Return the (X, Y) coordinate for the center point of the cell that contains the specified text.  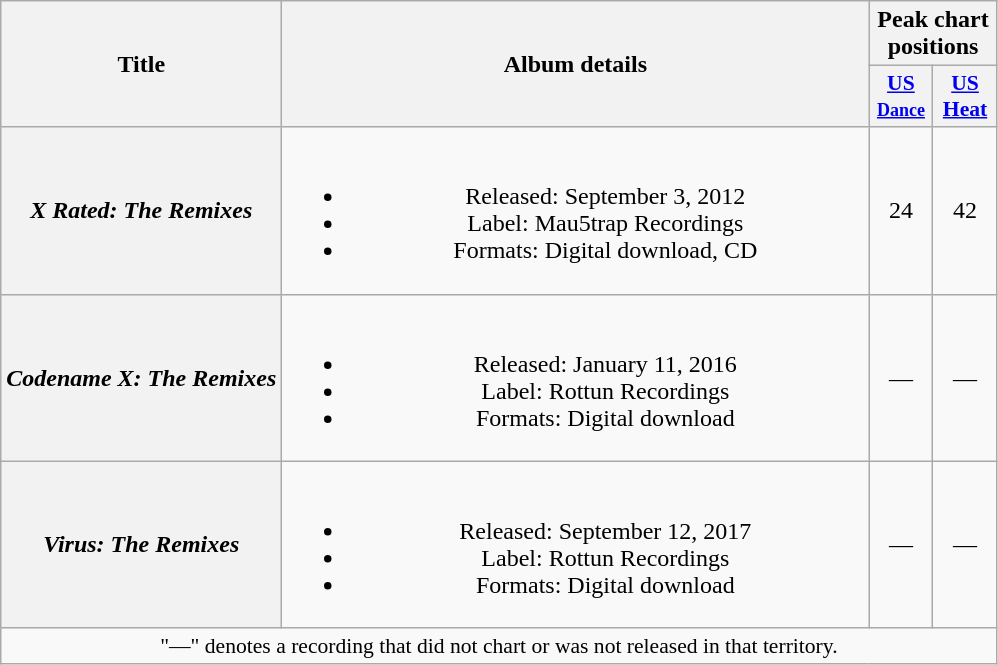
Released: January 11, 2016Label: Rottun RecordingsFormats: Digital download (576, 378)
Album details (576, 64)
"—" denotes a recording that did not chart or was not released in that territory. (499, 646)
42 (965, 210)
Peak chart positions (933, 34)
USHeat (965, 96)
X Rated: The Remixes (142, 210)
Released: September 3, 2012Label: Mau5trap RecordingsFormats: Digital download, CD (576, 210)
Title (142, 64)
USDance (901, 96)
Released: September 12, 2017Label: Rottun RecordingsFormats: Digital download (576, 544)
24 (901, 210)
Codename X: The Remixes (142, 378)
Virus: The Remixes (142, 544)
